Output the [x, y] coordinate of the center of the cell containing the given text.  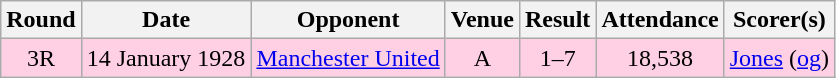
1–7 [557, 58]
Venue [482, 20]
Date [166, 20]
18,538 [660, 58]
A [482, 58]
Round [41, 20]
Manchester United [348, 58]
Opponent [348, 20]
14 January 1928 [166, 58]
Attendance [660, 20]
Result [557, 20]
Jones (og) [779, 58]
3R [41, 58]
Scorer(s) [779, 20]
